Return [x, y] of the center of cell containing provided text 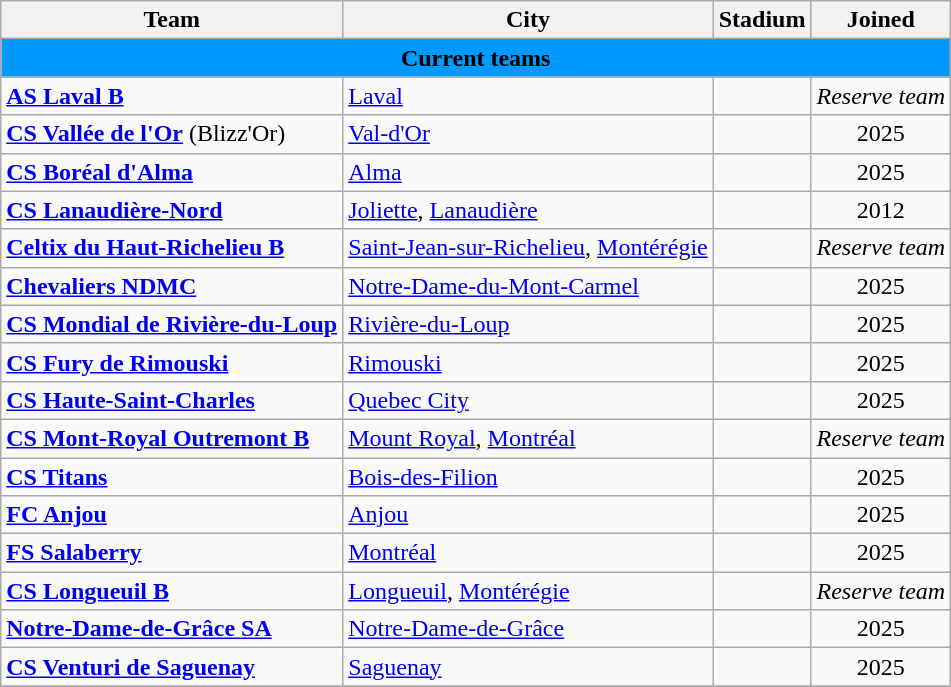
Quebec City [528, 400]
CS Mont-Royal Outremont B [172, 438]
Current teams [476, 58]
Rimouski [528, 362]
Mount Royal, Montréal [528, 438]
2012 [881, 210]
Team [172, 20]
CS Venturi de Saguenay [172, 667]
CS Vallée de l'Or (Blizz'Or) [172, 134]
Joined [881, 20]
Notre-Dame-de-Grâce SA [172, 629]
CS Fury de Rimouski [172, 362]
AS Laval B [172, 96]
Chevaliers NDMC [172, 286]
FC Anjou [172, 515]
CS Boréal d'Alma [172, 172]
CS Mondial de Rivière-du-Loup [172, 324]
CS Longueuil B [172, 591]
Alma [528, 172]
Stadium [762, 20]
Rivière-du-Loup [528, 324]
Celtix du Haut-Richelieu B [172, 248]
Val-d'Or [528, 134]
CS Titans [172, 477]
Anjou [528, 515]
Joliette, Lanaudière [528, 210]
CS Lanaudière-Nord [172, 210]
Saint-Jean-sur-Richelieu, Montérégie [528, 248]
Longueuil, Montérégie [528, 591]
City [528, 20]
Laval [528, 96]
Saguenay [528, 667]
Notre-Dame-de-Grâce [528, 629]
CS Haute-Saint-Charles [172, 400]
Notre-Dame-du-Mont-Carmel [528, 286]
Bois-des-Filion [528, 477]
Montréal [528, 553]
FS Salaberry [172, 553]
